Provide the [x, y] coordinate of the cell's center where the given text is located.  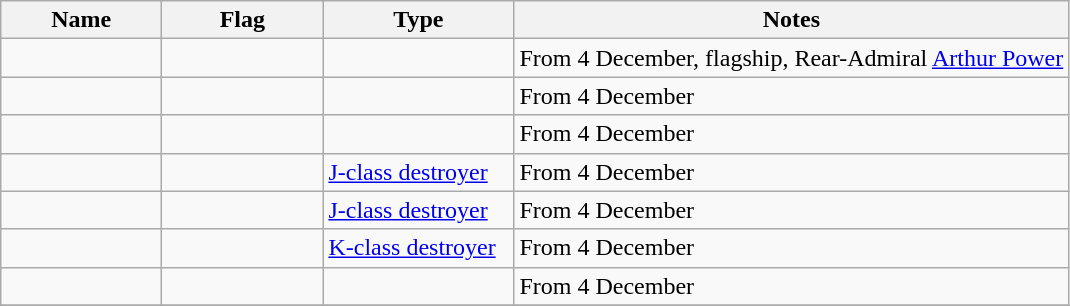
From 4 December, flagship, Rear-Admiral Arthur Power [792, 58]
Name [82, 20]
Type [418, 20]
K-class destroyer [418, 248]
Notes [792, 20]
Flag [242, 20]
